Provide the [x, y] coordinate of the cell's center where the given text is located.  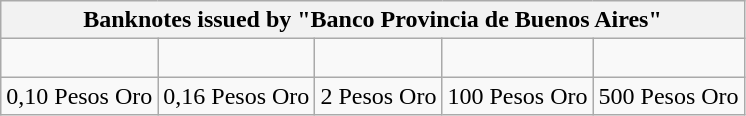
500 Pesos Oro [668, 96]
0,16 Pesos Oro [236, 96]
Banknotes issued by "Banco Provincia de Buenos Aires" [372, 20]
100 Pesos Oro [518, 96]
0,10 Pesos Oro [80, 96]
2 Pesos Oro [378, 96]
